Find where the given text appears and provide that cell's center as (X, Y) coordinate. 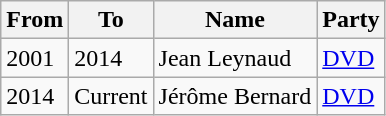
Jean Leynaud (235, 58)
Current (111, 96)
Jérôme Bernard (235, 96)
2001 (35, 58)
Party (351, 20)
Name (235, 20)
From (35, 20)
To (111, 20)
